Determine the [x, y] coordinate at the center of the cell enclosing the given text.  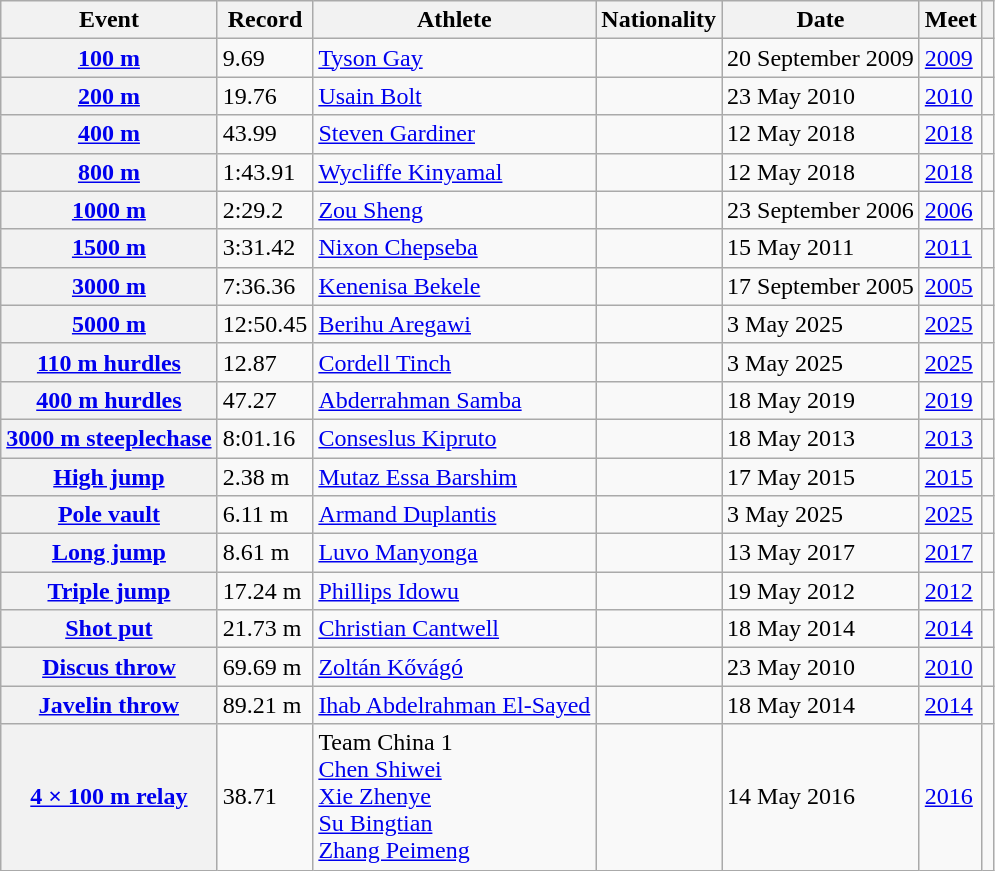
2017 [950, 553]
8:01.16 [265, 438]
100 m [109, 58]
1:43.91 [265, 172]
1000 m [109, 210]
2015 [950, 477]
200 m [109, 96]
38.71 [265, 797]
2013 [950, 438]
400 m hurdles [109, 400]
Javelin throw [109, 705]
17 September 2005 [821, 286]
Meet [950, 20]
17.24 m [265, 591]
17 May 2015 [821, 477]
Discus throw [109, 667]
Shot put [109, 629]
5000 m [109, 324]
Usain Bolt [454, 96]
Berihu Aregawi [454, 324]
400 m [109, 134]
Cordell Tinch [454, 362]
Christian Cantwell [454, 629]
2.38 m [265, 477]
2009 [950, 58]
Tyson Gay [454, 58]
47.27 [265, 400]
Abderrahman Samba [454, 400]
18 May 2013 [821, 438]
12:50.45 [265, 324]
Team China 1Chen ShiweiXie ZhenyeSu BingtianZhang Peimeng [454, 797]
110 m hurdles [109, 362]
6.11 m [265, 515]
14 May 2016 [821, 797]
Event [109, 20]
High jump [109, 477]
Mutaz Essa Barshim [454, 477]
Wycliffe Kinyamal [454, 172]
21.73 m [265, 629]
43.99 [265, 134]
3:31.42 [265, 248]
89.21 m [265, 705]
Luvo Manyonga [454, 553]
Triple jump [109, 591]
Long jump [109, 553]
19.76 [265, 96]
800 m [109, 172]
3000 m steeplechase [109, 438]
4 × 100 m relay [109, 797]
Armand Duplantis [454, 515]
2011 [950, 248]
2012 [950, 591]
Athlete [454, 20]
20 September 2009 [821, 58]
Zou Sheng [454, 210]
Nationality [659, 20]
69.69 m [265, 667]
2:29.2 [265, 210]
Ihab Abdelrahman El-Sayed [454, 705]
Steven Gardiner [454, 134]
2016 [950, 797]
7:36.36 [265, 286]
Record [265, 20]
15 May 2011 [821, 248]
2006 [950, 210]
Zoltán Kővágó [454, 667]
8.61 m [265, 553]
19 May 2012 [821, 591]
2005 [950, 286]
Date [821, 20]
Kenenisa Bekele [454, 286]
Conseslus Kipruto [454, 438]
18 May 2019 [821, 400]
3000 m [109, 286]
13 May 2017 [821, 553]
1500 m [109, 248]
Phillips Idowu [454, 591]
Nixon Chepseba [454, 248]
23 September 2006 [821, 210]
12.87 [265, 362]
2019 [950, 400]
Pole vault [109, 515]
9.69 [265, 58]
